Output the (x, y) coordinate of the center of the cell containing the given text.  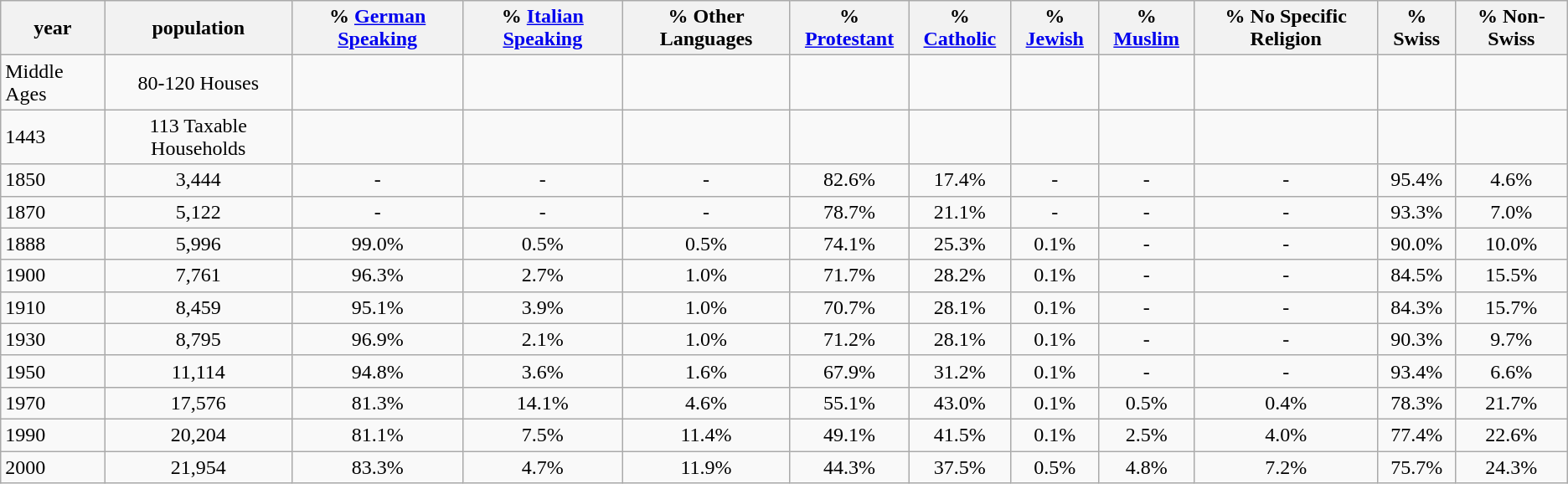
% Muslim (1147, 28)
84.3% (1417, 307)
2.1% (543, 339)
55.1% (849, 403)
22.6% (1511, 435)
43.0% (960, 403)
5,996 (199, 244)
0.4% (1287, 403)
1888 (53, 244)
1443 (53, 137)
14.1% (543, 403)
70.7% (849, 307)
95.4% (1417, 180)
3.9% (543, 307)
31.2% (960, 371)
4.8% (1147, 466)
15.7% (1511, 307)
2.7% (543, 275)
49.1% (849, 435)
11.9% (706, 466)
2000 (53, 466)
% Italian Speaking (543, 28)
21,954 (199, 466)
% German Speaking (378, 28)
8,459 (199, 307)
99.0% (378, 244)
90.0% (1417, 244)
90.3% (1417, 339)
28.2% (960, 275)
% Jewish (1055, 28)
population (199, 28)
3.6% (543, 371)
1970 (53, 403)
4.0% (1287, 435)
24.3% (1511, 466)
7,761 (199, 275)
% Other Languages (706, 28)
71.7% (849, 275)
1.6% (706, 371)
3,444 (199, 180)
21.1% (960, 212)
4.7% (543, 466)
75.7% (1417, 466)
1990 (53, 435)
10.0% (1511, 244)
93.4% (1417, 371)
1850 (53, 180)
21.7% (1511, 403)
7.5% (543, 435)
17.4% (960, 180)
15.5% (1511, 275)
% No Specific Religion (1287, 28)
94.8% (378, 371)
78.7% (849, 212)
81.1% (378, 435)
74.1% (849, 244)
5,122 (199, 212)
6.6% (1511, 371)
82.6% (849, 180)
37.5% (960, 466)
41.5% (960, 435)
% Swiss (1417, 28)
81.3% (378, 403)
17,576 (199, 403)
% Protestant (849, 28)
20,204 (199, 435)
93.3% (1417, 212)
1950 (53, 371)
11,114 (199, 371)
44.3% (849, 466)
7.2% (1287, 466)
71.2% (849, 339)
7.0% (1511, 212)
% Catholic (960, 28)
1930 (53, 339)
1900 (53, 275)
9.7% (1511, 339)
2.5% (1147, 435)
% Non-Swiss (1511, 28)
67.9% (849, 371)
1910 (53, 307)
113 Taxable Households (199, 137)
8,795 (199, 339)
11.4% (706, 435)
1870 (53, 212)
83.3% (378, 466)
78.3% (1417, 403)
77.4% (1417, 435)
year (53, 28)
84.5% (1417, 275)
Middle Ages (53, 82)
95.1% (378, 307)
80-120 Houses (199, 82)
96.3% (378, 275)
96.9% (378, 339)
25.3% (960, 244)
